From the cell containing the given text, extract its center point as (X, Y) coordinate. 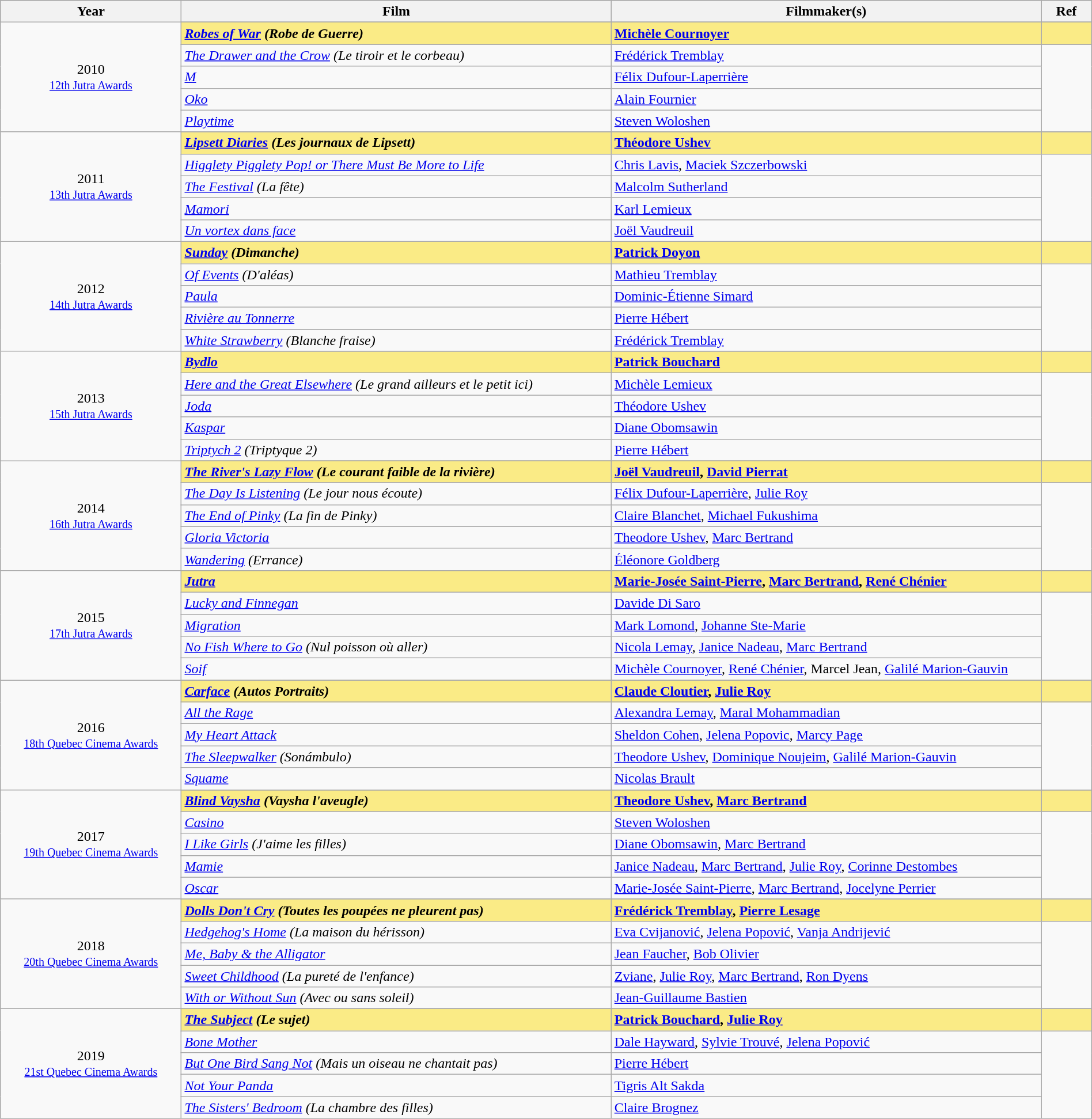
Lipsett Diaries (Les journaux de Lipsett) (396, 143)
Diane Obomsawin (826, 428)
2017 19th Quebec Cinema Awards (91, 844)
Filmmaker(s) (826, 12)
Félix Dufour-Laperrière (826, 77)
The River's Lazy Flow (Le courant faible de la rivière) (396, 472)
The Day Is Listening (Le jour nous écoute) (396, 494)
Michèle Cournoyer (826, 33)
Nicola Lemay, Janice Nadeau, Marc Bertrand (826, 647)
Zviane, Julie Roy, Marc Bertrand, Ron Dyens (826, 976)
Sheldon Cohen, Jelena Popovic, Marcy Page (826, 735)
Tigris Alt Sakda (826, 1086)
Claire Brognez (826, 1107)
2015 17th Jutra Awards (91, 625)
Davide Di Saro (826, 603)
Patrick Bouchard (826, 362)
The Festival (La fête) (396, 187)
Jean Faucher, Bob Olivier (826, 954)
The Subject (Le sujet) (396, 1020)
The Sisters' Bedroom (La chambre des filles) (396, 1107)
Nicolas Brault (826, 779)
Alexandra Lemay, Maral Mohammadian (826, 713)
Wandering (Errance) (396, 559)
Chris Lavis, Maciek Szczerbowski (826, 165)
Dolls Don't Cry (Toutes les poupées ne pleurent pas) (396, 910)
2016 18th Quebec Cinema Awards (91, 735)
Year (91, 12)
Paula (396, 297)
Theodore Ushev, Dominique Noujeim, Galilé Marion-Gauvin (826, 757)
Sweet Childhood (La pureté de l'enfance) (396, 976)
Sunday (Dimanche) (396, 252)
Janice Nadeau, Marc Bertrand, Julie Roy, Corinne Destombes (826, 866)
With or Without Sun (Avec ou sans soleil) (396, 998)
Joda (396, 406)
Eva Cvijanović, Jelena Popović, Vanja Andrijević (826, 932)
Gloria Victoria (396, 537)
Patrick Doyon (826, 252)
Karl Lemieux (826, 208)
2019 21st Quebec Cinema Awards (91, 1064)
Mark Lomond, Johanne Ste-Marie (826, 625)
The Sleepwalker (Sonámbulo) (396, 757)
No Fish Where to Go (Nul poisson où aller) (396, 647)
Not Your Panda (396, 1086)
But One Bird Sang Not (Mais un oiseau ne chantait pas) (396, 1064)
Claire Blanchet, Michael Fukushima (826, 515)
Carface (Autos Portraits) (396, 691)
Marie-Josée Saint-Pierre, Marc Bertrand, Jocelyne Perrier (826, 888)
2012 14th Jutra Awards (91, 296)
Casino (396, 822)
Diane Obomsawin, Marc Bertrand (826, 844)
Jutra (396, 581)
Higglety Pigglety Pop! or There Must Be More to Life (396, 165)
Hedgehog's Home (La maison du hérisson) (396, 932)
Squame (396, 779)
Dominic-Étienne Simard (826, 297)
Triptych 2 (Triptyque 2) (396, 450)
Alain Fournier (826, 99)
Joël Vaudreuil, David Pierrat (826, 472)
All the Rage (396, 713)
Rivière au Tonnerre (396, 318)
Patrick Bouchard, Julie Roy (826, 1020)
Migration (396, 625)
2013 15th Jutra Awards (91, 406)
I Like Girls (J'aime les filles) (396, 844)
Mamori (396, 208)
Me, Baby & the Alligator (396, 954)
Playtime (396, 121)
Éléonore Goldberg (826, 559)
Félix Dufour-Laperrière, Julie Roy (826, 494)
M (396, 77)
Mamie (396, 866)
The Drawer and the Crow (Le tiroir et le corbeau) (396, 55)
Lucky and Finnegan (396, 603)
Here and the Great Elsewhere (Le grand ailleurs et le petit ici) (396, 384)
Joël Vaudreuil (826, 230)
Bone Mother (396, 1042)
2011 13th Jutra Awards (91, 187)
Marie-Josée Saint-Pierre, Marc Bertrand, René Chénier (826, 581)
Oko (396, 99)
Frédérick Tremblay, Pierre Lesage (826, 910)
The End of Pinky (La fin de Pinky) (396, 515)
2014 16th Jutra Awards (91, 515)
Jean-Guillaume Bastien (826, 998)
Robes of War (Robe de Guerre) (396, 33)
Blind Vaysha (Vaysha l'aveugle) (396, 801)
Film (396, 12)
Dale Hayward, Sylvie Trouvé, Jelena Popović (826, 1042)
Claude Cloutier, Julie Roy (826, 691)
Of Events (D'aléas) (396, 275)
Bydlo (396, 362)
Oscar (396, 888)
Mathieu Tremblay (826, 275)
Malcolm Sutherland (826, 187)
Soif (396, 669)
2010 12th Jutra Awards (91, 77)
2018 20th Quebec Cinema Awards (91, 954)
Un vortex dans face (396, 230)
Kaspar (396, 428)
Michèle Cournoyer, René Chénier, Marcel Jean, Galilé Marion-Gauvin (826, 669)
Michèle Lemieux (826, 384)
Ref (1067, 12)
My Heart Attack (396, 735)
White Strawberry (Blanche fraise) (396, 340)
